Find where the given text appears and provide that cell's center as (x, y) coordinate. 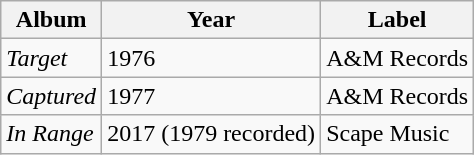
In Range (52, 134)
1976 (212, 58)
Scape Music (398, 134)
2017 (1979 recorded) (212, 134)
Label (398, 20)
Album (52, 20)
1977 (212, 96)
Year (212, 20)
Target (52, 58)
Captured (52, 96)
